Provide the [X, Y] coordinate of the cell's center where the given text is located.  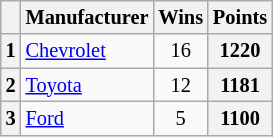
12 [180, 85]
Toyota [88, 85]
1 [11, 51]
16 [180, 51]
1100 [240, 118]
1220 [240, 51]
Ford [88, 118]
Points [240, 17]
Manufacturer [88, 17]
Wins [180, 17]
2 [11, 85]
5 [180, 118]
3 [11, 118]
Chevrolet [88, 51]
1181 [240, 85]
